Find where the given text appears and provide that cell's center as (X, Y) coordinate. 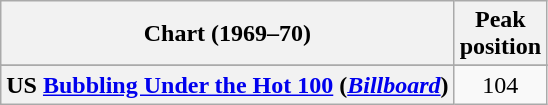
US Bubbling Under the Hot 100 (Billboard) (228, 85)
Peakposition (500, 34)
Chart (1969–70) (228, 34)
104 (500, 85)
